Extract the [X, Y] coordinate from the center of the cell holding the provided text.  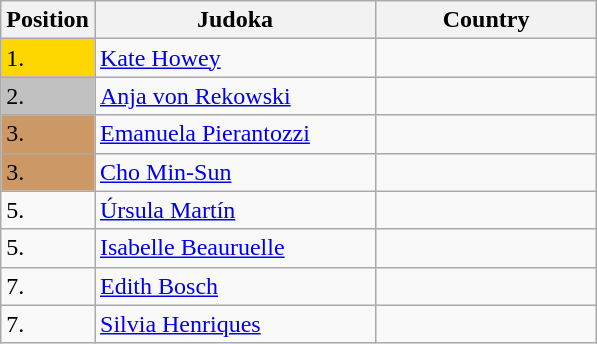
Edith Bosch [234, 286]
Judoka [234, 20]
Silvia Henriques [234, 324]
Isabelle Beauruelle [234, 248]
Úrsula Martín [234, 210]
Position [48, 20]
1. [48, 58]
Anja von Rekowski [234, 96]
Emanuela Pierantozzi [234, 134]
2. [48, 96]
Cho Min-Sun [234, 172]
Country [486, 20]
Kate Howey [234, 58]
